Provide the [x, y] coordinate of the cell's center where the given text is located.  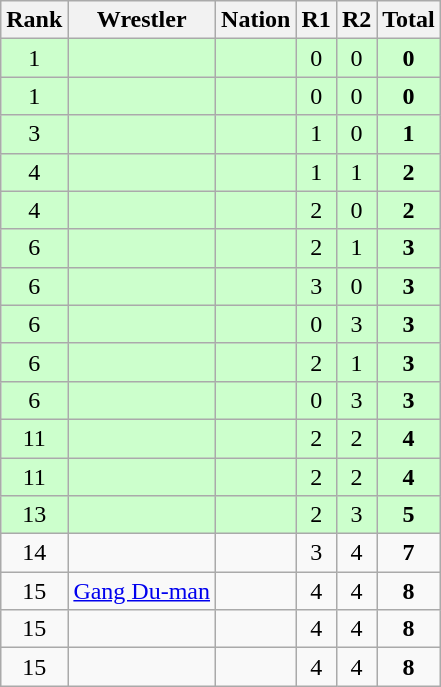
Gang Du-man [142, 591]
13 [34, 515]
7 [409, 553]
Nation [256, 20]
5 [409, 515]
Rank [34, 20]
R1 [316, 20]
Total [409, 20]
14 [34, 553]
R2 [356, 20]
Wrestler [142, 20]
